Capture the cell that displays the provided text and extract its (x, y) central coordinate. 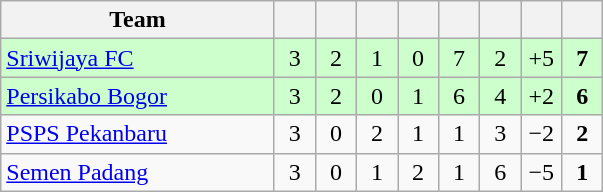
Sriwijaya FC (138, 58)
+2 (542, 96)
Semen Padang (138, 172)
−5 (542, 172)
PSPS Pekanbaru (138, 134)
4 (500, 96)
+5 (542, 58)
Team (138, 20)
Persikabo Bogor (138, 96)
−2 (542, 134)
